Determine the [X, Y] coordinate at the center of the cell enclosing the given text.  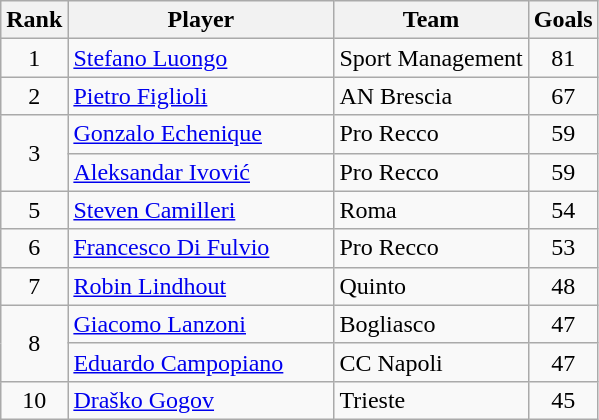
Eduardo Campopiano [201, 362]
Stefano Luongo [201, 58]
Player [201, 20]
Giacomo Lanzoni [201, 324]
Trieste [431, 400]
48 [563, 286]
1 [34, 58]
7 [34, 286]
Gonzalo Echenique [201, 134]
Draško Gogov [201, 400]
45 [563, 400]
Bogliasco [431, 324]
10 [34, 400]
3 [34, 153]
CC Napoli [431, 362]
Aleksandar Ivović [201, 172]
AN Brescia [431, 96]
5 [34, 210]
2 [34, 96]
8 [34, 343]
Francesco Di Fulvio [201, 248]
Sport Management [431, 58]
Quinto [431, 286]
67 [563, 96]
81 [563, 58]
6 [34, 248]
Team [431, 20]
Robin Lindhout [201, 286]
Steven Camilleri [201, 210]
Rank [34, 20]
54 [563, 210]
53 [563, 248]
Pietro Figlioli [201, 96]
Goals [563, 20]
Roma [431, 210]
